Capture the cell that displays the provided text and extract its [x, y] central coordinate. 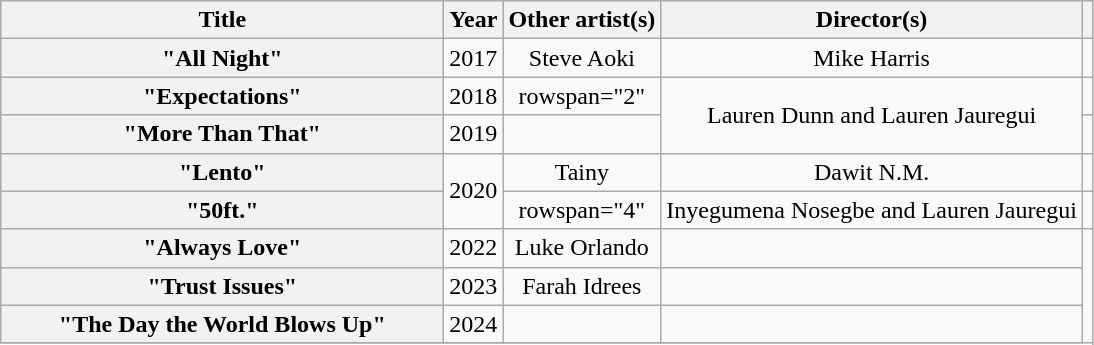
"50ft." [222, 210]
2020 [474, 191]
Inyegumena Nosegbe and Lauren Jauregui [872, 210]
2023 [474, 286]
"Always Love" [222, 248]
2024 [474, 324]
"Lento" [222, 172]
Farah Idrees [582, 286]
"Expectations" [222, 96]
"Trust Issues" [222, 286]
Steve Aoki [582, 58]
"All Night" [222, 58]
Dawit N.M. [872, 172]
rowspan="4" [582, 210]
Mike Harris [872, 58]
Tainy [582, 172]
Title [222, 20]
2017 [474, 58]
2022 [474, 248]
Other artist(s) [582, 20]
Year [474, 20]
2019 [474, 134]
"More Than That" [222, 134]
"The Day the World Blows Up" [222, 324]
rowspan="2" [582, 96]
2018 [474, 96]
Lauren Dunn and Lauren Jauregui [872, 115]
Luke Orlando [582, 248]
Director(s) [872, 20]
